Pinpoint the cell where the given text exists, returning its [X, Y] midpoint coordinate. 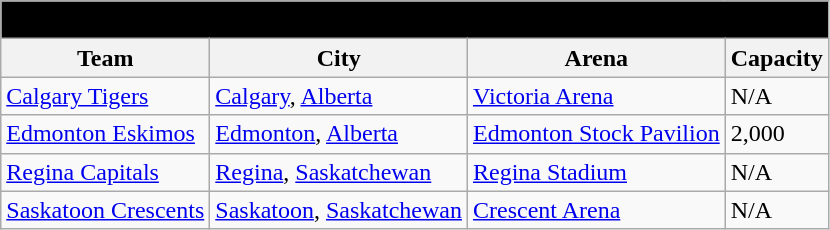
Edmonton Stock Pavilion [596, 134]
1923–24 Western Canada Hockey League [415, 20]
Capacity [776, 58]
City [339, 58]
Victoria Arena [596, 96]
2,000 [776, 134]
Saskatoon Crescents [106, 210]
Regina Stadium [596, 172]
Regina, Saskatchewan [339, 172]
Saskatoon, Saskatchewan [339, 210]
Crescent Arena [596, 210]
Regina Capitals [106, 172]
Calgary Tigers [106, 96]
Edmonton Eskimos [106, 134]
Team [106, 58]
Arena [596, 58]
Calgary, Alberta [339, 96]
Edmonton, Alberta [339, 134]
